Detect which cell encompasses the target text, then output its [x, y] center coordinate. 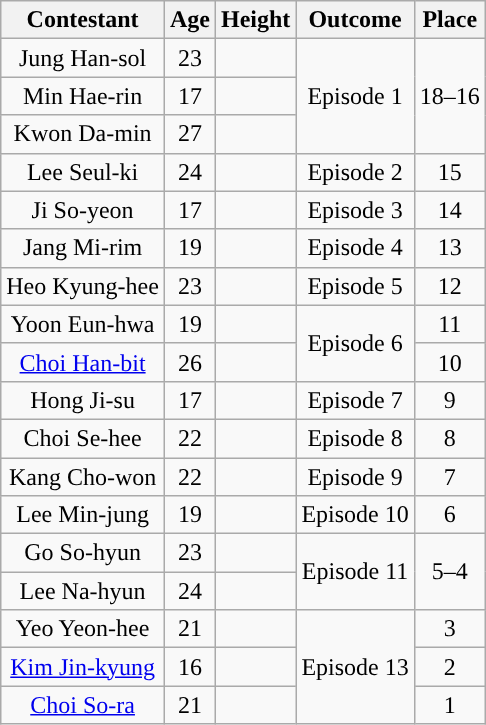
2 [450, 667]
8 [450, 438]
Go So-hyun [83, 553]
Episode 6 [355, 343]
15 [450, 172]
Hong Ji-su [83, 400]
14 [450, 210]
11 [450, 324]
Jang Mi-rim [83, 248]
Lee Seul-ki [83, 172]
1 [450, 705]
Lee Na-hyun [83, 591]
Choi Han-bit [83, 362]
Episode 4 [355, 248]
6 [450, 515]
12 [450, 286]
Kang Cho-won [83, 477]
7 [450, 477]
27 [190, 134]
Age [190, 20]
Outcome [355, 20]
Choi So-ra [83, 705]
5–4 [450, 572]
9 [450, 400]
13 [450, 248]
10 [450, 362]
Episode 10 [355, 515]
Episode 5 [355, 286]
Jung Han-sol [83, 58]
Kim Jin-kyung [83, 667]
Heo Kyung-hee [83, 286]
3 [450, 629]
16 [190, 667]
26 [190, 362]
Episode 11 [355, 572]
Yoon Eun-hwa [83, 324]
Lee Min-jung [83, 515]
Episode 3 [355, 210]
Episode 2 [355, 172]
Kwon Da-min [83, 134]
Contestant [83, 20]
Episode 8 [355, 438]
Ji So-yeon [83, 210]
Min Hae-rin [83, 96]
18–16 [450, 96]
Episode 7 [355, 400]
Episode 13 [355, 667]
Episode 1 [355, 96]
Place [450, 20]
Yeo Yeon-hee [83, 629]
Choi Se-hee [83, 438]
Height [255, 20]
Episode 9 [355, 477]
